Extract the (x, y) coordinate from the center of the cell holding the provided text.  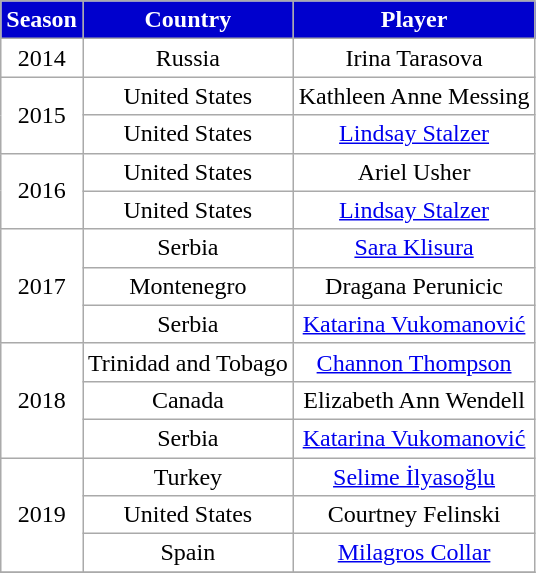
Irina Tarasova (414, 58)
Montenegro (188, 286)
Elizabeth Ann Wendell (414, 400)
Canada (188, 400)
Player (414, 20)
Kathleen Anne Messing (414, 96)
Spain (188, 553)
2016 (42, 191)
2018 (42, 400)
2014 (42, 58)
Channon Thompson (414, 362)
Milagros Collar (414, 553)
2019 (42, 515)
Season (42, 20)
Russia (188, 58)
Turkey (188, 477)
Courtney Felinski (414, 515)
Trinidad and Tobago (188, 362)
Sara Klisura (414, 248)
Dragana Perunicic (414, 286)
2017 (42, 286)
Selime İlyasoğlu (414, 477)
Country (188, 20)
Ariel Usher (414, 172)
2015 (42, 115)
